Search for the cell housing the specified text and yield its (x, y) center coordinate. 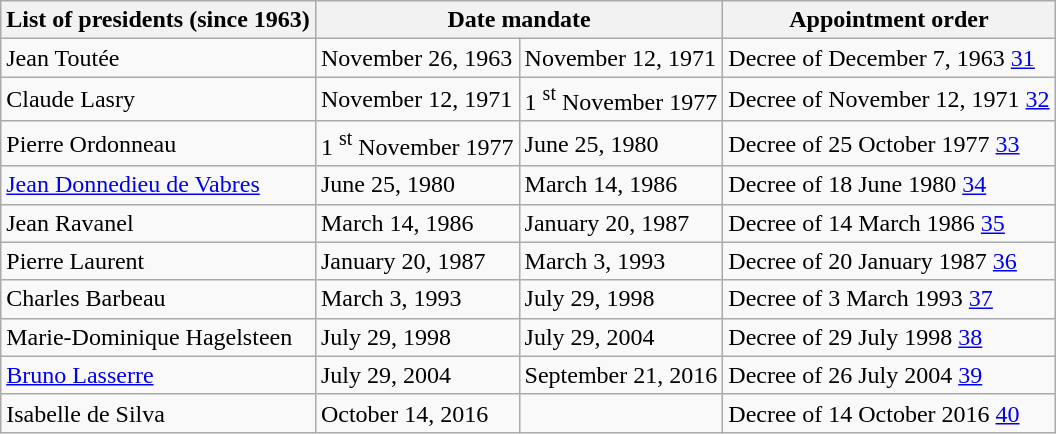
Decree of 20 January 1987 36 (889, 261)
Charles Barbeau (158, 299)
November 26, 1963 (417, 58)
List of presidents (since 1963) (158, 20)
Decree of 29 July 1998 38 (889, 337)
September 21, 2016 (621, 375)
Decree of 3 March 1993 37 (889, 299)
Decree of 25 October 1977 33 (889, 144)
October 14, 2016 (417, 413)
Jean Toutée (158, 58)
Decree of 14 March 1986 35 (889, 223)
Bruno Lasserre (158, 375)
Pierre Laurent (158, 261)
Marie-Dominique Hagelsteen (158, 337)
Date mandate (518, 20)
Decree of 14 October 2016 40 (889, 413)
Decree of November 12, 1971 32 (889, 100)
Pierre Ordonneau (158, 144)
Isabelle de Silva (158, 413)
Appointment order (889, 20)
Claude Lasry (158, 100)
Decree of 18 June 1980 34 (889, 185)
Jean Ravanel (158, 223)
Decree of December 7, 1963 31 (889, 58)
Jean Donnedieu de Vabres (158, 185)
Decree of 26 July 2004 39 (889, 375)
